Extract the (X, Y) coordinate from the center of the cell holding the provided text.  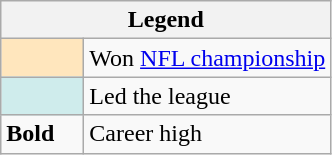
Legend (166, 20)
Won NFL championship (208, 58)
Bold (42, 134)
Career high (208, 134)
Led the league (208, 96)
